Scan for the cell matching the given text and deliver its [X, Y] coordinate at center. 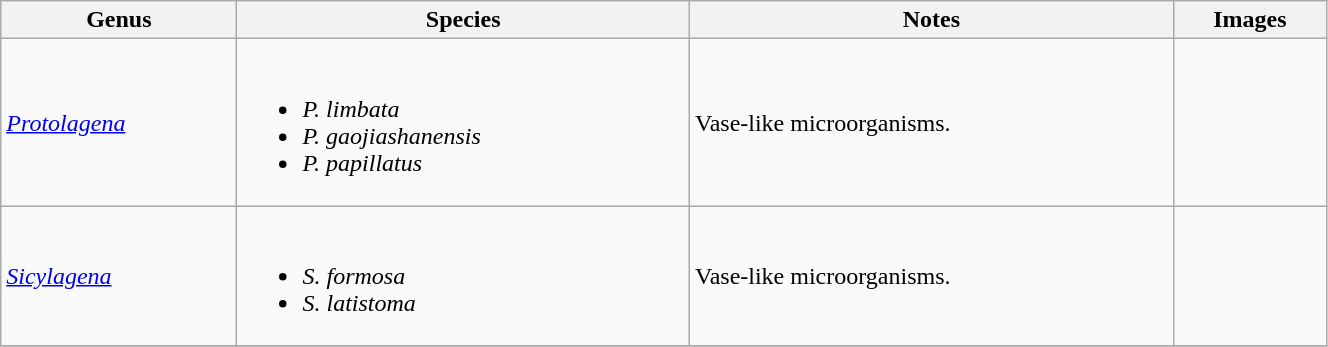
Sicylagena [119, 276]
P. limbataP. gaojiashanensisP. papillatus [463, 122]
Genus [119, 20]
S. formosaS. latistoma [463, 276]
Species [463, 20]
Notes [931, 20]
Images [1250, 20]
Protolagena [119, 122]
